For the text-containing cell, return its midpoint in [X, Y] coordinate format. 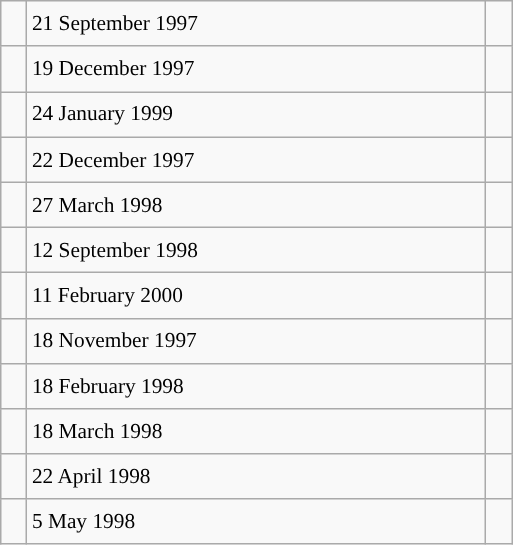
27 March 1998 [256, 204]
21 September 1997 [256, 24]
24 January 1999 [256, 114]
12 September 1998 [256, 250]
19 December 1997 [256, 68]
18 November 1997 [256, 340]
11 February 2000 [256, 296]
22 December 1997 [256, 160]
18 February 1998 [256, 386]
5 May 1998 [256, 522]
22 April 1998 [256, 476]
18 March 1998 [256, 432]
